Locate the cell with the specified text and output its [x, y] center coordinate. 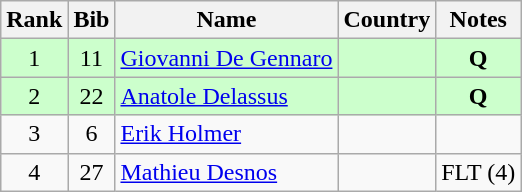
Bib [92, 20]
Erik Holmer [226, 134]
Giovanni De Gennaro [226, 58]
Name [226, 20]
Anatole Delassus [226, 96]
Country [387, 20]
4 [34, 172]
Rank [34, 20]
Notes [478, 20]
FLT (4) [478, 172]
11 [92, 58]
27 [92, 172]
6 [92, 134]
Mathieu Desnos [226, 172]
22 [92, 96]
3 [34, 134]
1 [34, 58]
2 [34, 96]
